Detect which cell encompasses the target text, then output its (X, Y) center coordinate. 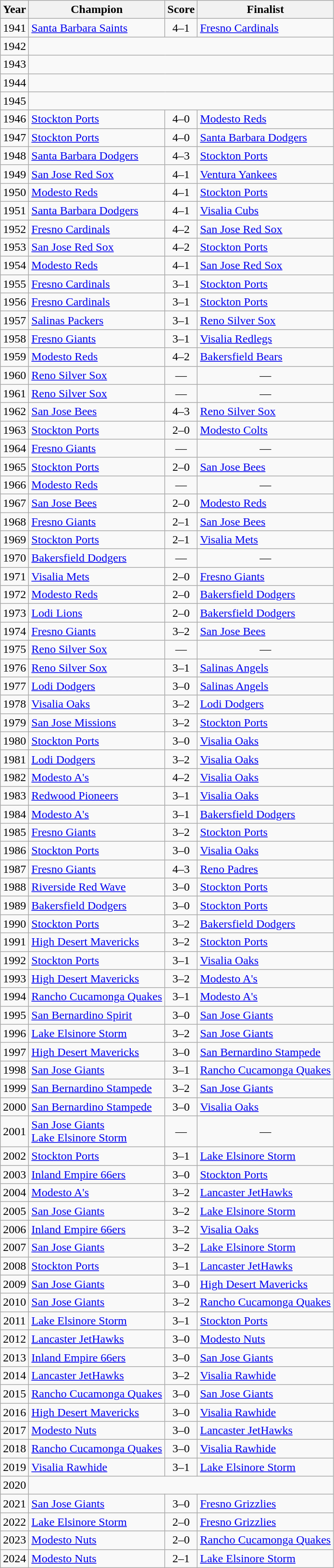
1986 (14, 851)
1945 (14, 101)
2012 (14, 1339)
2016 (14, 1412)
2021 (14, 1504)
1993 (14, 979)
1942 (14, 46)
2003 (14, 1175)
2001 (14, 1132)
2002 (14, 1156)
1951 (14, 210)
2009 (14, 1284)
Bakersfield Bears (265, 357)
Year (14, 10)
2024 (14, 1558)
1961 (14, 393)
1941 (14, 28)
1982 (14, 777)
Salinas Packers (97, 320)
2023 (14, 1540)
Riverside Red Wave (97, 887)
2013 (14, 1357)
Reno Padres (265, 869)
2020 (14, 1485)
1991 (14, 942)
1975 (14, 649)
1985 (14, 833)
2004 (14, 1193)
1988 (14, 887)
2006 (14, 1229)
1950 (14, 192)
2010 (14, 1302)
2022 (14, 1522)
1956 (14, 302)
1973 (14, 613)
Ventura Yankees (265, 174)
Champion (97, 10)
1960 (14, 375)
1992 (14, 960)
1972 (14, 595)
1949 (14, 174)
2019 (14, 1467)
1987 (14, 869)
2005 (14, 1211)
1962 (14, 412)
1946 (14, 119)
San Jose Missions (97, 723)
1976 (14, 668)
1943 (14, 64)
1974 (14, 631)
1947 (14, 137)
1967 (14, 503)
1953 (14, 247)
1978 (14, 704)
1966 (14, 485)
Santa Barbara Saints (97, 28)
1954 (14, 266)
2017 (14, 1431)
1964 (14, 448)
1983 (14, 796)
1980 (14, 741)
1996 (14, 1033)
1998 (14, 1070)
1999 (14, 1088)
2014 (14, 1375)
1997 (14, 1052)
2011 (14, 1321)
1948 (14, 156)
1970 (14, 558)
1977 (14, 686)
1990 (14, 924)
Visalia Redlegs (265, 339)
1984 (14, 814)
2000 (14, 1106)
Score (181, 10)
2015 (14, 1394)
1957 (14, 320)
Finalist (265, 10)
1944 (14, 83)
Lodi Lions (97, 613)
2018 (14, 1449)
2008 (14, 1266)
1971 (14, 576)
1995 (14, 1015)
San Jose GiantsLake Elsinore Storm (97, 1132)
1981 (14, 759)
1955 (14, 284)
1979 (14, 723)
1968 (14, 521)
Redwood Pioneers (97, 796)
1963 (14, 430)
1958 (14, 339)
1989 (14, 906)
Modesto Colts (265, 430)
1994 (14, 997)
1965 (14, 466)
1969 (14, 540)
2007 (14, 1248)
San Bernardino Spirit (97, 1015)
1959 (14, 357)
Visalia Cubs (265, 210)
1952 (14, 229)
